Scan for the cell matching the given text and deliver its [X, Y] coordinate at center. 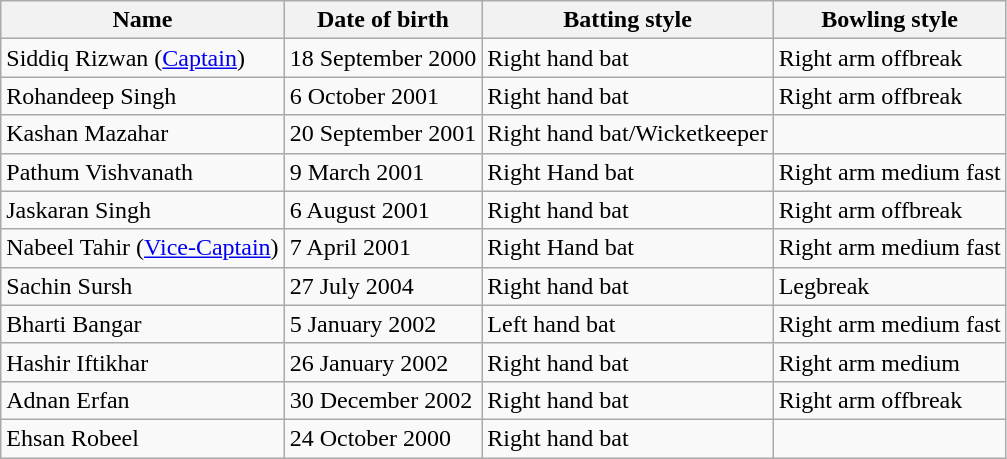
6 August 2001 [383, 210]
Rohandeep Singh [142, 96]
Bowling style [890, 20]
Nabeel Tahir (Vice-Captain) [142, 248]
24 October 2000 [383, 438]
Batting style [628, 20]
Sachin Sursh [142, 286]
26 January 2002 [383, 362]
Legbreak [890, 286]
Name [142, 20]
7 April 2001 [383, 248]
5 January 2002 [383, 324]
Hashir Iftikhar [142, 362]
Right hand bat/Wicketkeeper [628, 134]
Jaskaran Singh [142, 210]
Bharti Bangar [142, 324]
Date of birth [383, 20]
Right arm medium [890, 362]
6 October 2001 [383, 96]
20 September 2001 [383, 134]
9 March 2001 [383, 172]
Ehsan Robeel [142, 438]
Adnan Erfan [142, 400]
30 December 2002 [383, 400]
18 September 2000 [383, 58]
Kashan Mazahar [142, 134]
Left hand bat [628, 324]
Pathum Vishvanath [142, 172]
Siddiq Rizwan (Captain) [142, 58]
27 July 2004 [383, 286]
